Find where the given text appears and provide that cell's center as (x, y) coordinate. 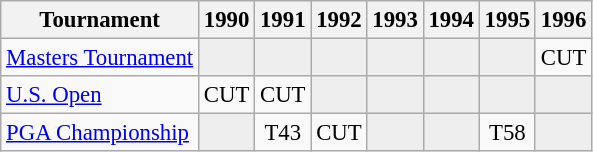
1993 (395, 20)
Tournament (100, 20)
T58 (507, 133)
Masters Tournament (100, 58)
1995 (507, 20)
1992 (339, 20)
1994 (451, 20)
1996 (563, 20)
PGA Championship (100, 133)
1991 (283, 20)
1990 (227, 20)
U.S. Open (100, 95)
T43 (283, 133)
